Extract the (x, y) coordinate from the center of the cell holding the provided text.  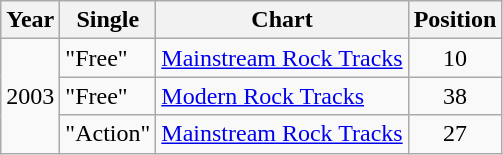
38 (455, 96)
"Action" (108, 134)
10 (455, 58)
Position (455, 20)
Modern Rock Tracks (282, 96)
2003 (30, 96)
Chart (282, 20)
Year (30, 20)
Single (108, 20)
27 (455, 134)
